For the text-containing cell, return its midpoint in [X, Y] coordinate format. 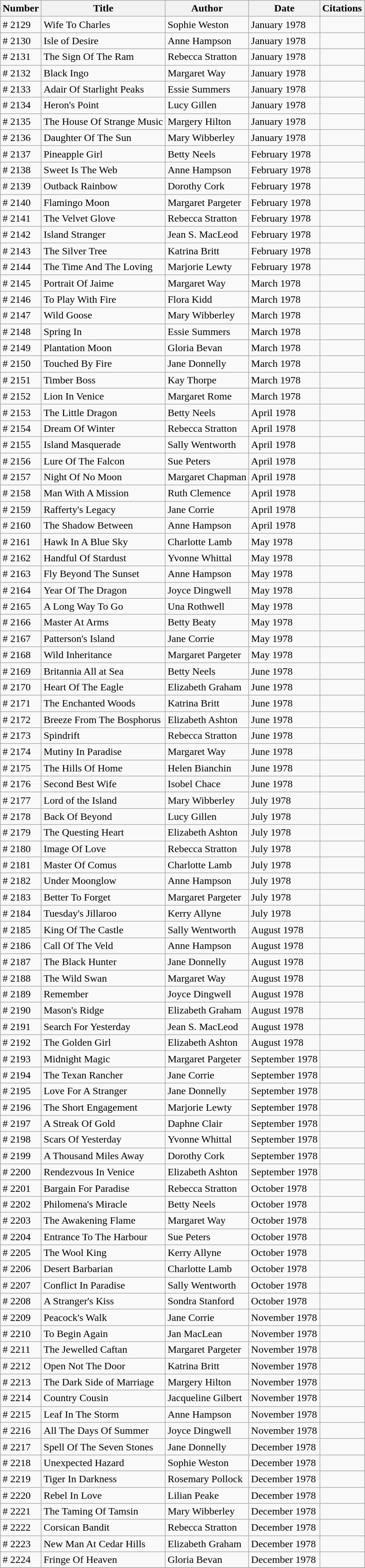
# 2181 [21, 865]
# 2143 [21, 251]
# 2169 [21, 671]
Tiger In Darkness [103, 1479]
Lure Of The Falcon [103, 461]
Isle of Desire [103, 41]
# 2132 [21, 73]
The Wild Swan [103, 978]
Flora Kidd [207, 299]
# 2151 [21, 380]
Spring In [103, 332]
Fringe Of Heaven [103, 1560]
The Hills Of Home [103, 768]
Mutiny In Paradise [103, 752]
# 2163 [21, 574]
Entrance To The Harbour [103, 1237]
# 2137 [21, 154]
# 2146 [21, 299]
Wild Goose [103, 315]
# 2141 [21, 219]
Remember [103, 994]
Island Stranger [103, 235]
# 2184 [21, 913]
Number [21, 8]
A Stranger's Kiss [103, 1301]
Night Of No Moon [103, 477]
Timber Boss [103, 380]
Jan MacLean [207, 1334]
# 2190 [21, 1011]
# 2213 [21, 1382]
Lilian Peake [207, 1495]
# 2172 [21, 720]
Master At Arms [103, 622]
# 2155 [21, 445]
# 2196 [21, 1107]
Wife To Charles [103, 25]
King Of The Castle [103, 929]
Sondra Stanford [207, 1301]
# 2222 [21, 1528]
# 2161 [21, 542]
# 2131 [21, 57]
The Enchanted Woods [103, 703]
Adair Of Starlight Peaks [103, 89]
Rendezvous In Venice [103, 1172]
The Texan Rancher [103, 1075]
# 2209 [21, 1317]
Plantation Moon [103, 348]
The Velvet Glove [103, 219]
The Wool King [103, 1253]
Betty Beaty [207, 622]
# 2149 [21, 348]
# 2203 [21, 1220]
# 2175 [21, 768]
Portrait Of Jaime [103, 283]
Daughter Of The Sun [103, 138]
# 2135 [21, 121]
# 2180 [21, 849]
Patterson's Island [103, 639]
# 2215 [21, 1414]
Flamingo Moon [103, 203]
Year Of The Dragon [103, 590]
# 2174 [21, 752]
Image Of Love [103, 849]
Daphne Clair [207, 1123]
New Man At Cedar Hills [103, 1544]
# 2156 [21, 461]
The Golden Girl [103, 1043]
# 2207 [21, 1285]
Master Of Comus [103, 865]
The House Of Strange Music [103, 121]
# 2219 [21, 1479]
# 2194 [21, 1075]
# 2199 [21, 1156]
Bargain For Paradise [103, 1188]
Call Of The Veld [103, 946]
# 2217 [21, 1447]
# 2173 [21, 736]
# 2129 [21, 25]
Breeze From The Bosphorus [103, 720]
Jacqueline Gilbert [207, 1398]
# 2130 [21, 41]
Back Of Beyond [103, 816]
Under Moonglow [103, 881]
# 2191 [21, 1027]
The Sign Of The Ram [103, 57]
Midnight Magic [103, 1059]
Unexpected Hazard [103, 1463]
# 2192 [21, 1043]
# 2210 [21, 1334]
# 2153 [21, 412]
Island Masquerade [103, 445]
Open Not The Door [103, 1366]
The Taming Of Tamsin [103, 1512]
# 2158 [21, 493]
Country Cousin [103, 1398]
# 2186 [21, 946]
The Short Engagement [103, 1107]
Heron's Point [103, 105]
Man With A Mission [103, 493]
# 2147 [21, 315]
Lord of the Island [103, 800]
Isobel Chace [207, 784]
# 2134 [21, 105]
Rebel In Love [103, 1495]
Date [284, 8]
# 2193 [21, 1059]
# 2206 [21, 1269]
A Streak Of Gold [103, 1123]
# 2202 [21, 1204]
# 2198 [21, 1140]
Handful Of Stardust [103, 558]
Conflict In Paradise [103, 1285]
# 2200 [21, 1172]
A Long Way To Go [103, 606]
# 2168 [21, 655]
Mason's Ridge [103, 1011]
Leaf In The Storm [103, 1414]
# 2178 [21, 816]
Outback Rainbow [103, 186]
# 2205 [21, 1253]
Search For Yesterday [103, 1027]
# 2166 [21, 622]
The Jewelled Caftan [103, 1350]
# 2154 [21, 428]
# 2188 [21, 978]
Scars Of Yesterday [103, 1140]
Second Best Wife [103, 784]
# 2145 [21, 283]
Wild Inheritance [103, 655]
# 2177 [21, 800]
Rafferty's Legacy [103, 510]
# 2189 [21, 994]
# 2142 [21, 235]
# 2216 [21, 1430]
The Shadow Between [103, 526]
# 2223 [21, 1544]
Margaret Rome [207, 396]
Spell Of The Seven Stones [103, 1447]
# 2165 [21, 606]
Fly Beyond The Sunset [103, 574]
Philomena's Miracle [103, 1204]
Corsican Bandit [103, 1528]
# 2162 [21, 558]
Una Rothwell [207, 606]
# 2144 [21, 267]
# 2224 [21, 1560]
# 2201 [21, 1188]
# 2220 [21, 1495]
Title [103, 8]
# 2148 [21, 332]
Kay Thorpe [207, 380]
# 2164 [21, 590]
Rosemary Pollock [207, 1479]
# 2197 [21, 1123]
# 2160 [21, 526]
# 2179 [21, 833]
# 2212 [21, 1366]
# 2208 [21, 1301]
Touched By Fire [103, 364]
# 2136 [21, 138]
# 2152 [21, 396]
Peacock's Walk [103, 1317]
The Questing Heart [103, 833]
# 2140 [21, 203]
Better To Forget [103, 897]
# 2204 [21, 1237]
Margaret Chapman [207, 477]
# 2133 [21, 89]
The Little Dragon [103, 412]
# 2157 [21, 477]
Hawk In A Blue Sky [103, 542]
Love For A Stranger [103, 1091]
Sweet Is The Web [103, 170]
# 2138 [21, 170]
To Begin Again [103, 1334]
Dream Of Winter [103, 428]
# 2167 [21, 639]
Britannia All at Sea [103, 671]
# 2211 [21, 1350]
Ruth Clemence [207, 493]
# 2139 [21, 186]
# 2170 [21, 687]
# 2185 [21, 929]
To Play With Fire [103, 299]
Tuesday's Jillaroo [103, 913]
# 2182 [21, 881]
# 2221 [21, 1512]
The Time And The Loving [103, 267]
# 2187 [21, 962]
# 2171 [21, 703]
Spindrift [103, 736]
The Silver Tree [103, 251]
# 2176 [21, 784]
The Awakening Flame [103, 1220]
Helen Bianchin [207, 768]
The Dark Side of Marriage [103, 1382]
Black Ingo [103, 73]
# 2183 [21, 897]
Desert Barbarian [103, 1269]
Heart Of The Eagle [103, 687]
Citations [342, 8]
# 2195 [21, 1091]
Author [207, 8]
# 2150 [21, 364]
All The Days Of Summer [103, 1430]
The Black Hunter [103, 962]
Pineapple Girl [103, 154]
Lion In Venice [103, 396]
# 2218 [21, 1463]
# 2159 [21, 510]
A Thousand Miles Away [103, 1156]
# 2214 [21, 1398]
